Detect which cell encompasses the target text, then output its (X, Y) center coordinate. 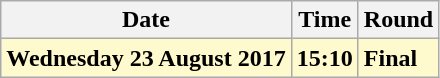
Time (324, 20)
15:10 (324, 58)
Date (146, 20)
Final (398, 58)
Wednesday 23 August 2017 (146, 58)
Round (398, 20)
